Scan for the cell matching the given text and deliver its (x, y) coordinate at center. 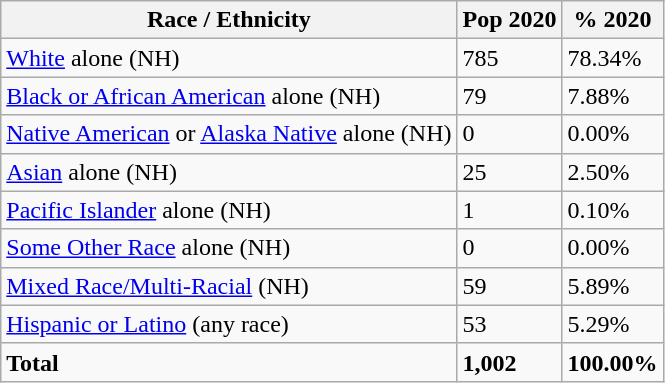
Mixed Race/Multi-Racial (NH) (229, 286)
59 (510, 286)
Native American or Alaska Native alone (NH) (229, 134)
53 (510, 324)
Total (229, 362)
25 (510, 172)
1 (510, 210)
Asian alone (NH) (229, 172)
Black or African American alone (NH) (229, 96)
Pacific Islander alone (NH) (229, 210)
Some Other Race alone (NH) (229, 248)
% 2020 (612, 20)
785 (510, 58)
2.50% (612, 172)
White alone (NH) (229, 58)
5.89% (612, 286)
79 (510, 96)
7.88% (612, 96)
Pop 2020 (510, 20)
78.34% (612, 58)
100.00% (612, 362)
0.10% (612, 210)
Hispanic or Latino (any race) (229, 324)
1,002 (510, 362)
5.29% (612, 324)
Race / Ethnicity (229, 20)
